Determine the (X, Y) coordinate at the center of the cell enclosing the given text.  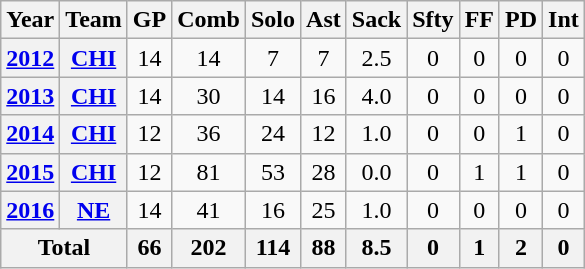
41 (209, 210)
53 (272, 172)
2015 (30, 172)
4.0 (376, 96)
2016 (30, 210)
0.0 (376, 172)
Int (564, 20)
2014 (30, 134)
24 (272, 134)
202 (209, 248)
2.5 (376, 58)
Sfty (433, 20)
66 (149, 248)
FF (479, 20)
PD (520, 20)
25 (324, 210)
Ast (324, 20)
36 (209, 134)
8.5 (376, 248)
Comb (209, 20)
Team (94, 20)
Total (64, 248)
28 (324, 172)
2012 (30, 58)
81 (209, 172)
GP (149, 20)
Solo (272, 20)
Sack (376, 20)
30 (209, 96)
Year (30, 20)
NE (94, 210)
88 (324, 248)
2 (520, 248)
2013 (30, 96)
114 (272, 248)
